Provide the [X, Y] coordinate of the cell's center where the given text is located.  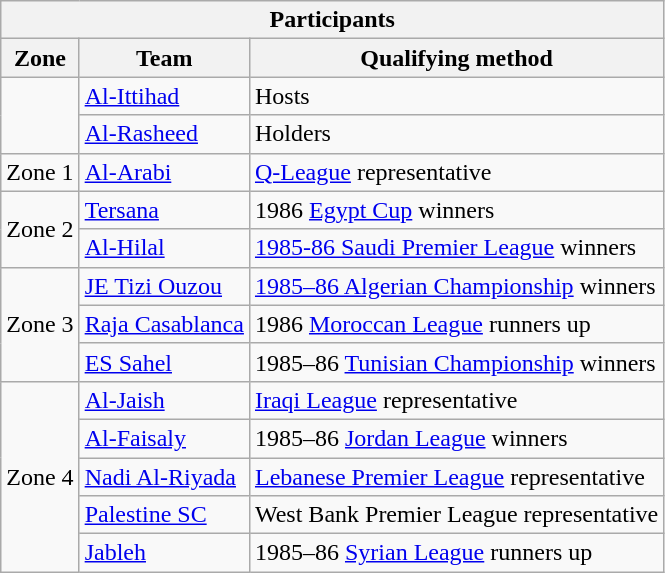
Hosts [456, 96]
Holders [456, 134]
Al-Jaish [164, 400]
1985–86 Tunisian Championship winners [456, 362]
Zone 3 [40, 324]
Qualifying method [456, 58]
1985–86 Algerian Championship winners [456, 286]
Al-Faisaly [164, 438]
Palestine SC [164, 515]
Zone 1 [40, 172]
Zone [40, 58]
1985-86 Saudi Premier League winners [456, 248]
Raja Casablanca [164, 324]
West Bank Premier League representative [456, 515]
ES Sahel [164, 362]
Al-Arabi [164, 172]
1985–86 Syrian League runners up [456, 553]
Tersana [164, 210]
Al-Hilal [164, 248]
Participants [332, 20]
Jableh [164, 553]
Team [164, 58]
Zone 4 [40, 476]
Al-Rasheed [164, 134]
Iraqi League representative [456, 400]
JE Tizi Ouzou [164, 286]
1986 Egypt Cup winners [456, 210]
Nadi Al-Riyada [164, 477]
Lebanese Premier League representative [456, 477]
Al-Ittihad [164, 96]
Zone 2 [40, 229]
1985–86 Jordan League winners [456, 438]
Q-League representative [456, 172]
1986 Moroccan League runners up [456, 324]
